Identify which cell holds the provided text, then report its (x, y) central coordinate. 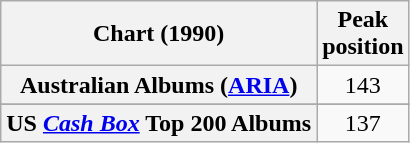
143 (363, 85)
Australian Albums (ARIA) (159, 85)
Chart (1990) (159, 34)
137 (363, 123)
Peakposition (363, 34)
US Cash Box Top 200 Albums (159, 123)
